Detect which cell encompasses the target text, then output its [X, Y] center coordinate. 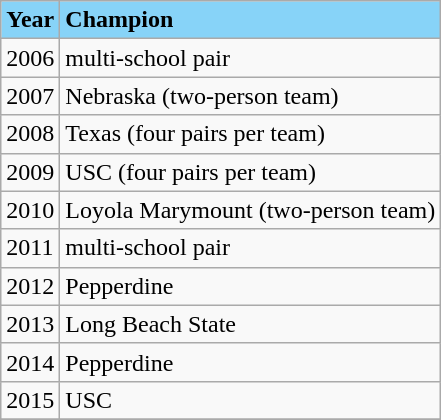
Champion [250, 20]
USC [250, 400]
2009 [30, 172]
Year [30, 20]
2015 [30, 400]
Texas (four pairs per team) [250, 134]
2007 [30, 96]
Loyola Marymount (two-person team) [250, 210]
2014 [30, 362]
2006 [30, 58]
2011 [30, 248]
USC (four pairs per team) [250, 172]
2008 [30, 134]
2012 [30, 286]
2013 [30, 324]
Nebraska (two-person team) [250, 96]
Long Beach State [250, 324]
2010 [30, 210]
